Search for the cell housing the specified text and yield its (x, y) center coordinate. 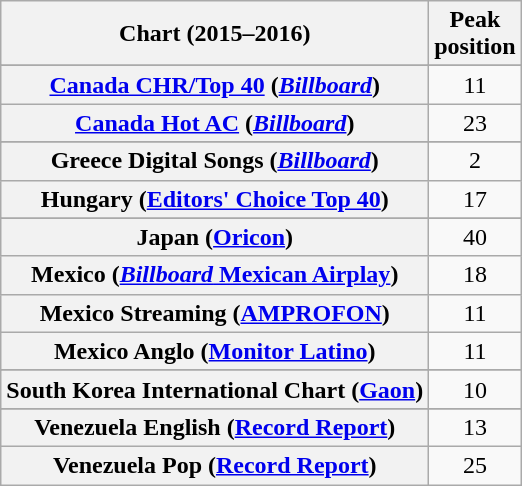
Mexico Streaming (AMPROFON) (215, 313)
Peak position (475, 34)
Venezuela English (Record Report) (215, 427)
Greece Digital Songs (Billboard) (215, 161)
Canada Hot AC (Billboard) (215, 123)
South Korea International Chart (Gaon) (215, 389)
17 (475, 199)
13 (475, 427)
40 (475, 237)
Chart (2015–2016) (215, 34)
25 (475, 465)
Venezuela Pop (Record Report) (215, 465)
Mexico Anglo (Monitor Latino) (215, 351)
Japan (Oricon) (215, 237)
Canada CHR/Top 40 (Billboard) (215, 85)
10 (475, 389)
18 (475, 275)
Mexico (Billboard Mexican Airplay) (215, 275)
Hungary (Editors' Choice Top 40) (215, 199)
23 (475, 123)
2 (475, 161)
